Find where the given text appears and provide that cell's center as (x, y) coordinate. 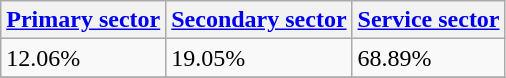
Primary sector (84, 20)
Secondary sector (259, 20)
12.06% (84, 58)
Service sector (428, 20)
19.05% (259, 58)
68.89% (428, 58)
